Locate the cell with the specified text and output its [x, y] center coordinate. 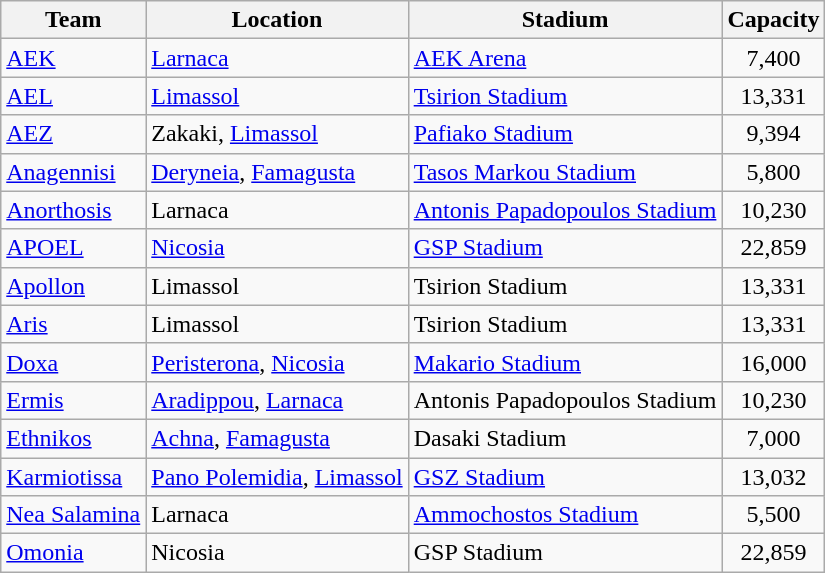
Pafiako Stadium [565, 134]
16,000 [774, 362]
5,800 [774, 172]
Deryneia, Famagusta [277, 172]
Dasaki Stadium [565, 438]
13,032 [774, 477]
Pano Polemidia, Limassol [277, 477]
7,000 [774, 438]
Doxa [74, 362]
Ethnikos [74, 438]
Zakaki, Limassol [277, 134]
Aradippou, Larnaca [277, 400]
Karmiotissa [74, 477]
AEK Arena [565, 58]
Capacity [774, 20]
Tasos Markou Stadium [565, 172]
Location [277, 20]
Peristerona, Nicosia [277, 362]
Apollon [74, 286]
Aris [74, 324]
Anagennisi [74, 172]
Achna, Famagusta [277, 438]
Makario Stadium [565, 362]
AEL [74, 96]
Team [74, 20]
7,400 [774, 58]
APOEL [74, 248]
5,500 [774, 515]
AEK [74, 58]
9,394 [774, 134]
Nea Salamina [74, 515]
GSZ Stadium [565, 477]
Stadium [565, 20]
Ammochostos Stadium [565, 515]
Omonia [74, 553]
Anorthosis [74, 210]
AEZ [74, 134]
Ermis [74, 400]
